Extract the [x, y] coordinate from the center of the cell holding the provided text.  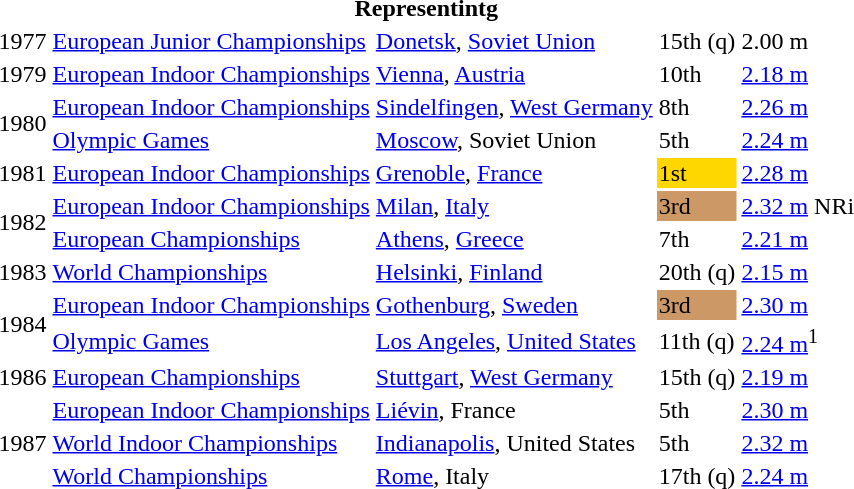
Milan, Italy [514, 206]
11th (q) [697, 341]
1st [697, 173]
7th [697, 239]
World Championships [211, 272]
Sindelfingen, West Germany [514, 107]
Gothenburg, Sweden [514, 305]
Grenoble, France [514, 173]
8th [697, 107]
Stuttgart, West Germany [514, 377]
20th (q) [697, 272]
World Indoor Championships [211, 443]
Helsinki, Finland [514, 272]
Athens, Greece [514, 239]
Liévin, France [514, 410]
10th [697, 74]
Moscow, Soviet Union [514, 140]
Indianapolis, United States [514, 443]
European Junior Championships [211, 41]
Los Angeles, United States [514, 341]
Donetsk, Soviet Union [514, 41]
Vienna, Austria [514, 74]
